Capture the cell that displays the provided text and extract its [x, y] central coordinate. 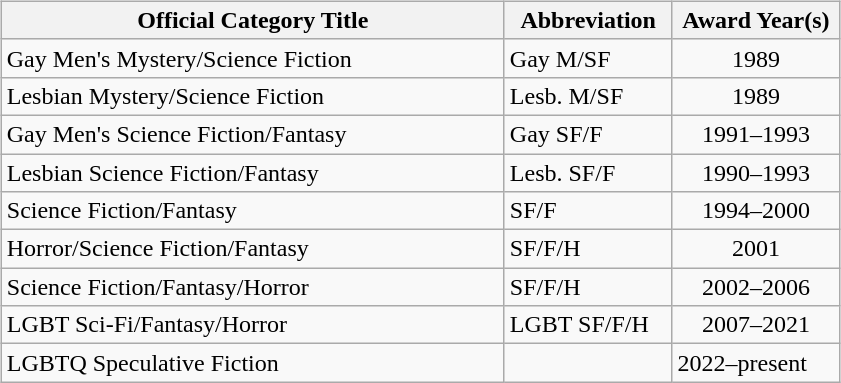
LGBT Sci-Fi/Fantasy/Horror [252, 325]
Official Category Title [252, 20]
LGBT SF/F/H [588, 325]
Gay SF/F [588, 134]
Abbreviation [588, 20]
Gay Men's Mystery/Science Fiction [252, 58]
2002–2006 [756, 287]
Science Fiction/Fantasy/Horror [252, 287]
Lesb. M/SF [588, 96]
Gay Men's Science Fiction/Fantasy [252, 134]
Lesbian Mystery/Science Fiction [252, 96]
Award Year(s) [756, 20]
Horror/Science Fiction/Fantasy [252, 249]
SF/F [588, 211]
1990–1993 [756, 173]
Gay M/SF [588, 58]
Lesb. SF/F [588, 173]
2007–2021 [756, 325]
Lesbian Science Fiction/Fantasy [252, 173]
2001 [756, 249]
LGBTQ Speculative Fiction [252, 363]
Science Fiction/Fantasy [252, 211]
1991–1993 [756, 134]
1994–2000 [756, 211]
2022–present [756, 363]
